Search for the cell housing the specified text and yield its [x, y] center coordinate. 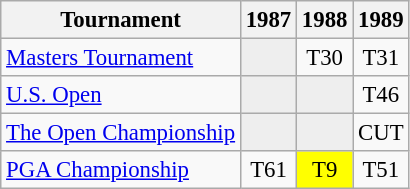
U.S. Open [121, 95]
T46 [381, 95]
T31 [381, 58]
PGA Championship [121, 170]
T61 [268, 170]
T9 [325, 170]
1988 [325, 20]
Tournament [121, 20]
Masters Tournament [121, 58]
T30 [325, 58]
1989 [381, 20]
CUT [381, 133]
The Open Championship [121, 133]
1987 [268, 20]
T51 [381, 170]
